Locate the cell with the specified text and output its [X, Y] center coordinate. 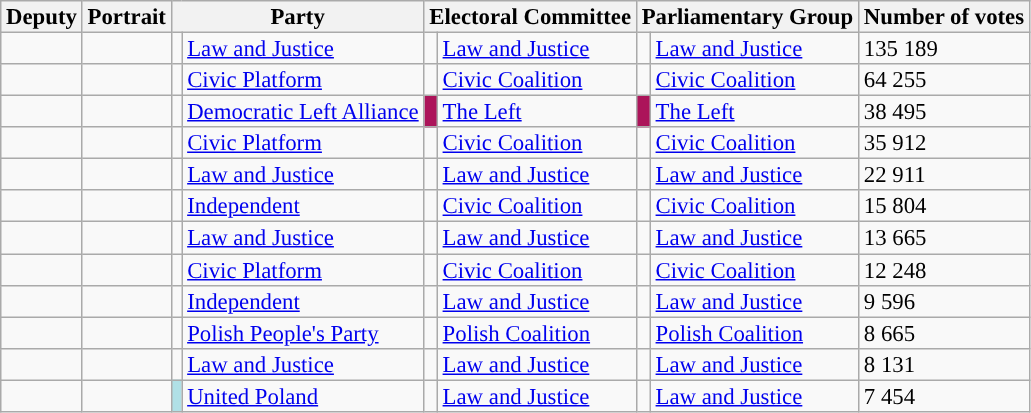
United Poland [303, 396]
15 804 [944, 206]
64 255 [944, 80]
135 189 [944, 49]
8 665 [944, 333]
22 911 [944, 175]
Party [298, 17]
13 665 [944, 238]
Portrait [126, 17]
Polish People's Party [303, 333]
38 495 [944, 112]
Democratic Left Alliance [303, 112]
Deputy [42, 17]
9 596 [944, 301]
8 131 [944, 364]
7 454 [944, 396]
35 912 [944, 143]
12 248 [944, 270]
Parliamentary Group [747, 17]
Number of votes [944, 17]
Electoral Committee [530, 17]
